From the cell containing the given text, extract its center point as [x, y] coordinate. 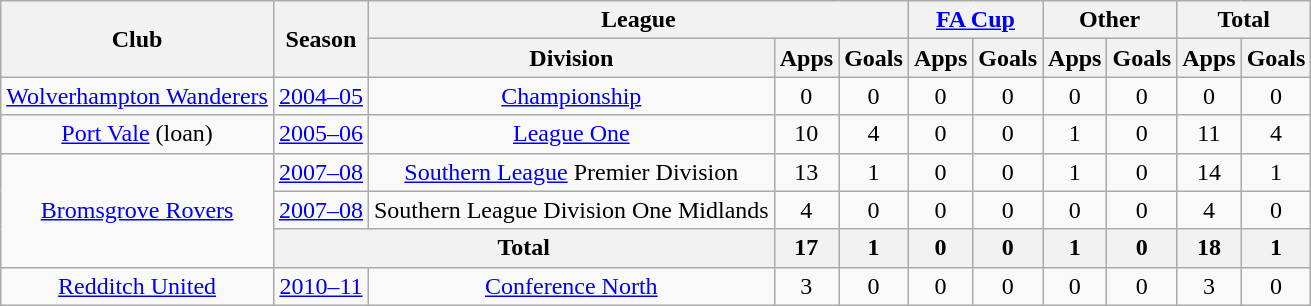
Southern League Division One Midlands [571, 210]
18 [1209, 248]
2005–06 [320, 134]
14 [1209, 172]
17 [806, 248]
Other [1110, 20]
League [638, 20]
Port Vale (loan) [138, 134]
10 [806, 134]
Redditch United [138, 286]
FA Cup [975, 20]
2004–05 [320, 96]
Championship [571, 96]
Conference North [571, 286]
Southern League Premier Division [571, 172]
Division [571, 58]
Wolverhampton Wanderers [138, 96]
13 [806, 172]
Season [320, 39]
League One [571, 134]
Club [138, 39]
Bromsgrove Rovers [138, 210]
11 [1209, 134]
2010–11 [320, 286]
